Output the [X, Y] coordinate of the center of the cell containing the given text.  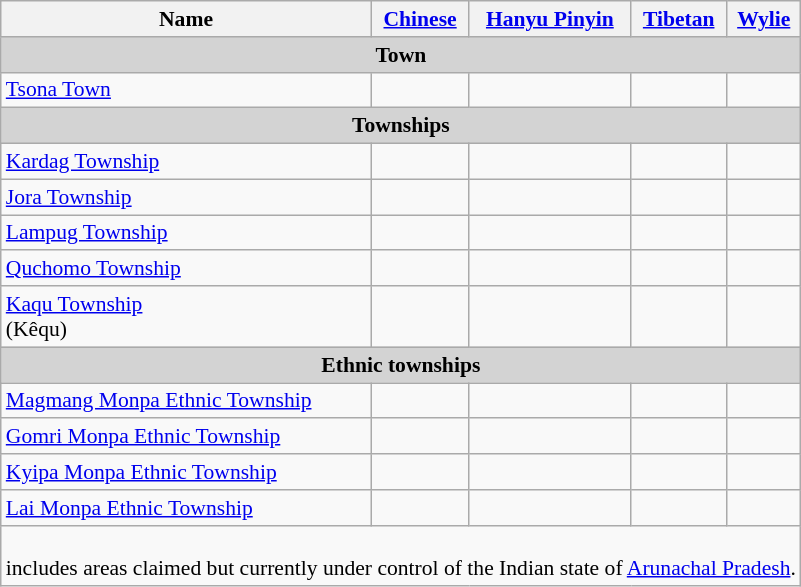
Magmang Monpa Ethnic Township [186, 401]
Jora Township [186, 197]
Townships [401, 126]
Tibetan [679, 19]
Kyipa Monpa Ethnic Township [186, 472]
Ethnic townships [401, 365]
Kardag Township [186, 162]
Hanyu Pinyin [550, 19]
includes areas claimed but currently under control of the Indian state of Arunachal Pradesh. [401, 556]
Wylie [764, 19]
Lampug Township [186, 233]
Kaqu Township(Kêqu) [186, 316]
Name [186, 19]
Gomri Monpa Ethnic Township [186, 437]
Town [401, 55]
Quchomo Township [186, 269]
Lai Monpa Ethnic Township [186, 508]
Chinese [420, 19]
Tsona Town [186, 90]
